Find where the given text appears and provide that cell's center as (x, y) coordinate. 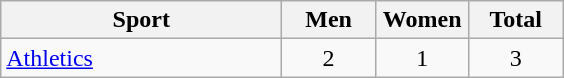
Women (422, 20)
Total (516, 20)
Sport (142, 20)
Men (329, 20)
Athletics (142, 58)
3 (516, 58)
2 (329, 58)
1 (422, 58)
